Detect which cell encompasses the target text, then output its (x, y) center coordinate. 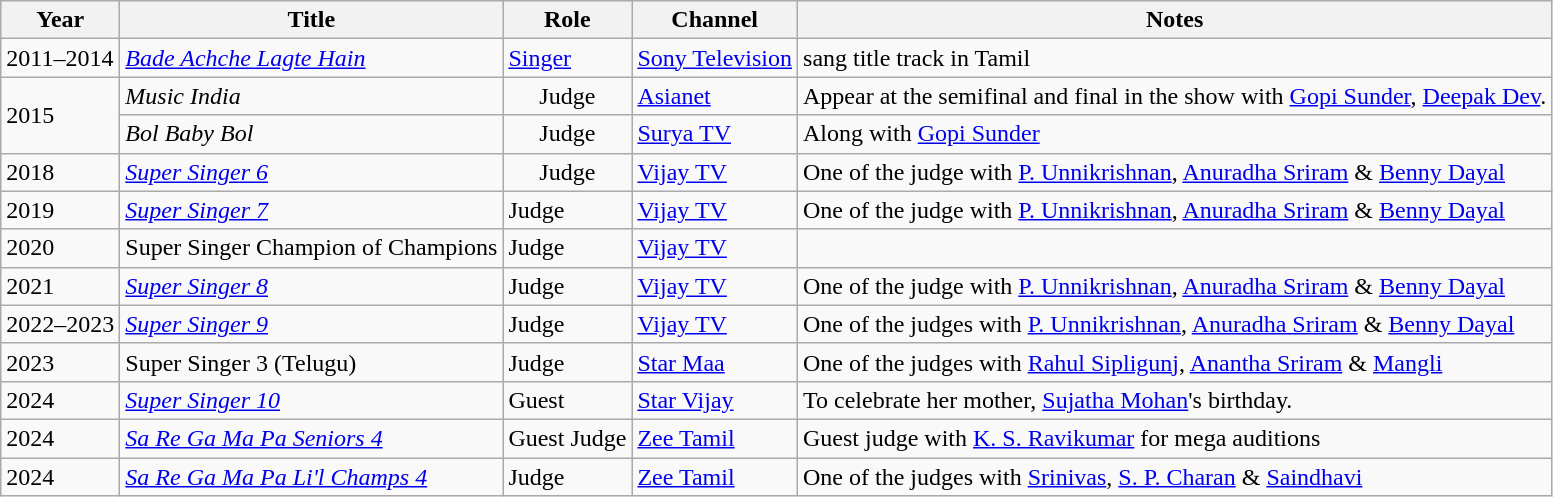
Bade Achche Lagte Hain (312, 58)
2011–2014 (60, 58)
Star Maa (715, 362)
Super Singer Champion of Champions (312, 248)
Channel (715, 20)
Star Vijay (715, 400)
Music India (312, 96)
Super Singer 9 (312, 324)
2023 (60, 362)
Surya TV (715, 134)
Super Singer 6 (312, 172)
Along with Gopi Sunder (1175, 134)
Guest (568, 400)
2019 (60, 210)
Asianet (715, 96)
Super Singer 8 (312, 286)
Super Singer 3 (Telugu) (312, 362)
2022–2023 (60, 324)
One of the judges with Rahul Sipligunj, Anantha Sriram & Mangli (1175, 362)
One of the judges with P. Unnikrishnan, Anuradha Sriram & Benny Dayal (1175, 324)
2021 (60, 286)
To celebrate her mother, Sujatha Mohan's birthday. (1175, 400)
Bol Baby Bol (312, 134)
2020 (60, 248)
Notes (1175, 20)
Guest Judge (568, 438)
Super Singer 10 (312, 400)
2018 (60, 172)
Appear at the semifinal and final in the show with Gopi Sunder, Deepak Dev. (1175, 96)
Singer (568, 58)
2015 (60, 115)
Sa Re Ga Ma Pa Seniors 4 (312, 438)
Sony Television (715, 58)
sang title track in Tamil (1175, 58)
One of the judges with Srinivas, S. P. Charan & Saindhavi (1175, 477)
Sa Re Ga Ma Pa Li'l Champs 4 (312, 477)
Title (312, 20)
Guest judge with K. S. Ravikumar for mega auditions (1175, 438)
Super Singer 7 (312, 210)
Role (568, 20)
Year (60, 20)
